From the cell containing the given text, extract its center point as [X, Y] coordinate. 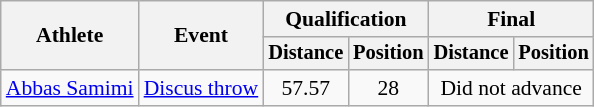
57.57 [306, 88]
Did not advance [512, 88]
Event [202, 36]
Final [512, 19]
Abbas Samimi [70, 88]
Discus throw [202, 88]
Athlete [70, 36]
Qualification [346, 19]
28 [388, 88]
